Detect which cell encompasses the target text, then output its [x, y] center coordinate. 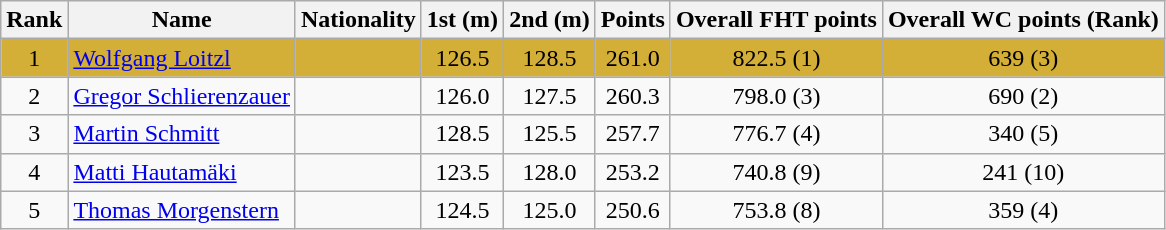
Matti Hautamäki [182, 172]
3 [34, 134]
Overall WC points (Rank) [1023, 20]
4 [34, 172]
Name [182, 20]
Thomas Morgenstern [182, 210]
753.8 (8) [776, 210]
Wolfgang Loitzl [182, 58]
126.0 [462, 96]
Nationality [358, 20]
5 [34, 210]
Martin Schmitt [182, 134]
127.5 [550, 96]
128.0 [550, 172]
1st (m) [462, 20]
822.5 (1) [776, 58]
250.6 [632, 210]
260.3 [632, 96]
Overall FHT points [776, 20]
Rank [34, 20]
740.8 (9) [776, 172]
639 (3) [1023, 58]
359 (4) [1023, 210]
253.2 [632, 172]
241 (10) [1023, 172]
340 (5) [1023, 134]
261.0 [632, 58]
1 [34, 58]
690 (2) [1023, 96]
Points [632, 20]
776.7 (4) [776, 134]
2 [34, 96]
126.5 [462, 58]
2nd (m) [550, 20]
123.5 [462, 172]
125.0 [550, 210]
125.5 [550, 134]
124.5 [462, 210]
257.7 [632, 134]
Gregor Schlierenzauer [182, 96]
798.0 (3) [776, 96]
